Identify which cell holds the provided text, then report its [X, Y] central coordinate. 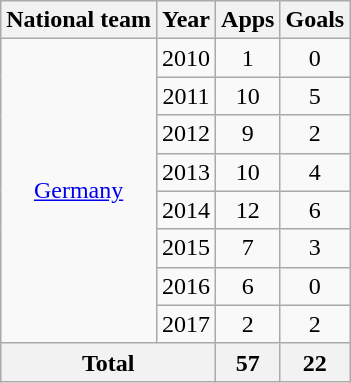
2011 [186, 96]
2014 [186, 210]
5 [315, 96]
Germany [79, 191]
Year [186, 20]
4 [315, 172]
1 [248, 58]
National team [79, 20]
22 [315, 362]
Goals [315, 20]
2015 [186, 248]
Total [108, 362]
Apps [248, 20]
9 [248, 134]
12 [248, 210]
2010 [186, 58]
2016 [186, 286]
3 [315, 248]
2012 [186, 134]
57 [248, 362]
2013 [186, 172]
2017 [186, 324]
7 [248, 248]
